From the cell containing the given text, extract its center point as (x, y) coordinate. 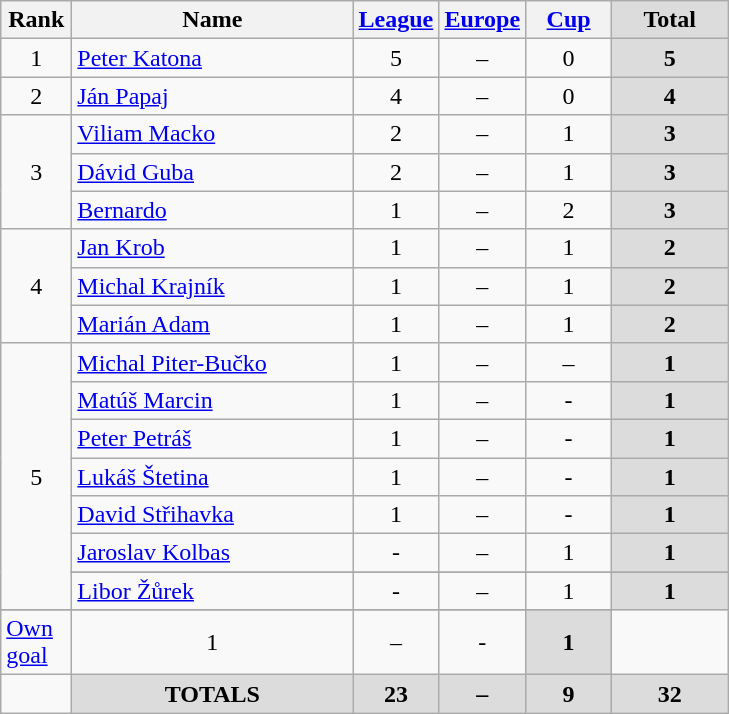
9 (569, 694)
23 (396, 694)
Michal Krajník (212, 286)
Michal Piter-Bučko (212, 362)
Europe (482, 20)
Jan Krob (212, 248)
Dávid Guba (212, 172)
Lukáš Štetina (212, 477)
Peter Petráš (212, 438)
Matúš Marcin (212, 400)
Cup (569, 20)
Ján Papaj (212, 96)
Own goal (36, 642)
Name (212, 20)
Jaroslav Kolbas (212, 553)
32 (670, 694)
TOTALS (212, 694)
League (396, 20)
Bernardo (212, 210)
Rank (36, 20)
Marián Adam (212, 324)
Viliam Macko (212, 134)
Peter Katona (212, 58)
Libor Žůrek (212, 591)
Total (670, 20)
David Střihavka (212, 515)
